Return [X, Y] of the center of cell containing provided text 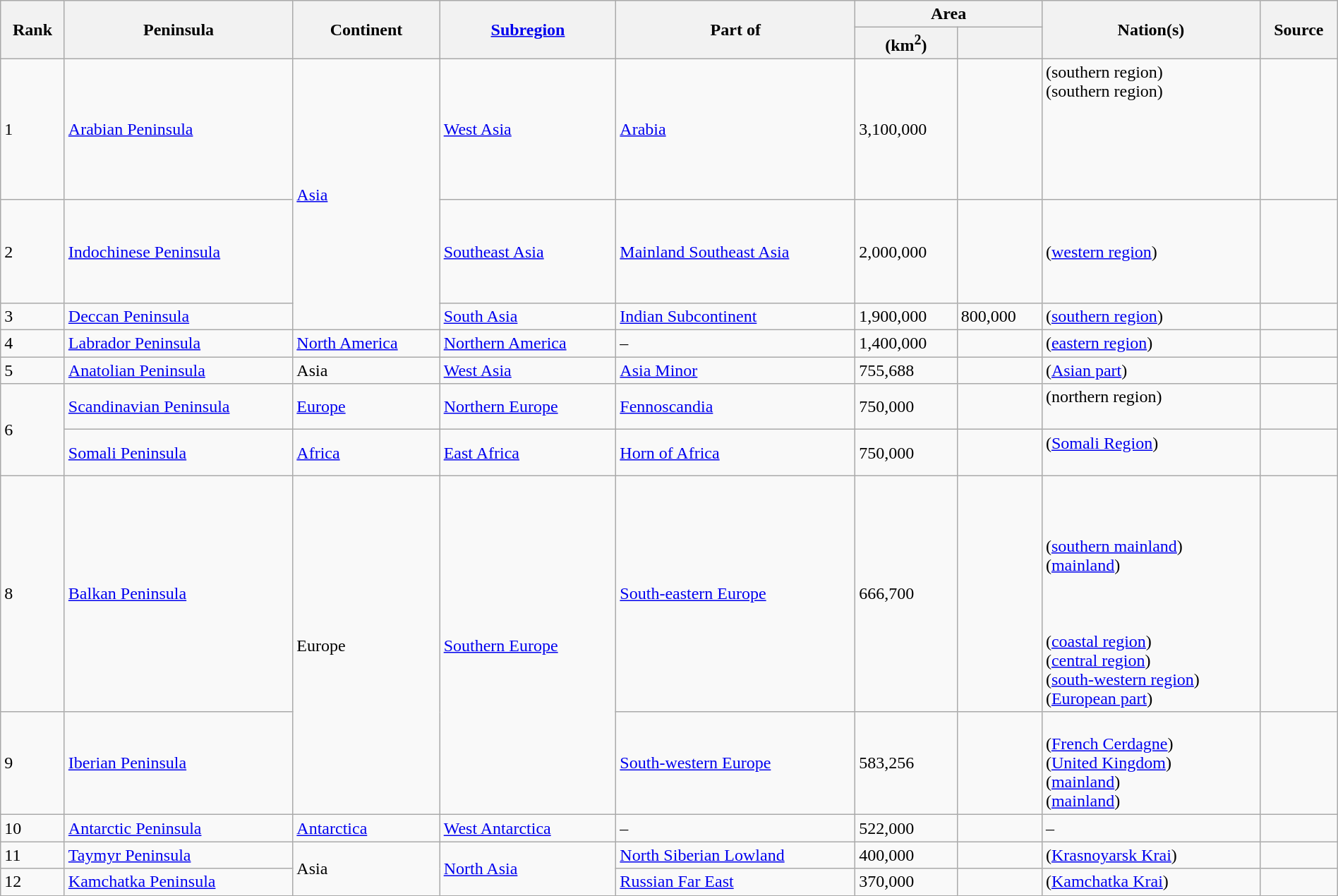
3 [32, 316]
2,000,000 [906, 251]
583,256 [906, 763]
Anatolian Peninsula [179, 370]
West Antarctica [528, 828]
Scandinavian Peninsula [179, 406]
755,688 [906, 370]
3,100,000 [906, 129]
1,900,000 [906, 316]
Mainland Southeast Asia [735, 251]
11 [32, 855]
(southern mainland) (mainland) (coastal region) (central region) (south-western region) (European part) [1150, 594]
370,000 [906, 882]
(Krasnoyarsk Krai) [1150, 855]
9 [32, 763]
Antarctica [366, 828]
2 [32, 251]
1,400,000 [906, 344]
Indochinese Peninsula [179, 251]
12 [32, 882]
Rank [32, 30]
Continent [366, 30]
Taymyr Peninsula [179, 855]
Peninsula [179, 30]
(Asian part) [1150, 370]
(Somali Region) [1150, 453]
4 [32, 344]
400,000 [906, 855]
Arabia [735, 129]
East Africa [528, 453]
North Asia [528, 868]
800,000 [999, 316]
Subregion [528, 30]
(km2) [906, 44]
South-eastern Europe [735, 594]
Northern America [528, 344]
Africa [366, 453]
5 [32, 370]
North Siberian Lowland [735, 855]
South-western Europe [735, 763]
Northern Europe [528, 406]
Horn of Africa [735, 453]
(northern region) [1150, 406]
Southern Europe [528, 645]
Kamchatka Peninsula [179, 882]
Russian Far East [735, 882]
(southern region) (southern region) [1150, 129]
1 [32, 129]
522,000 [906, 828]
Balkan Peninsula [179, 594]
8 [32, 594]
Southeast Asia [528, 251]
10 [32, 828]
Asia Minor [735, 370]
Area [948, 14]
Nation(s) [1150, 30]
Somali Peninsula [179, 453]
Labrador Peninsula [179, 344]
6 [32, 430]
(Kamchatka Krai) [1150, 882]
(French Cerdagne) (United Kingdom) (mainland) (mainland) [1150, 763]
(southern region) [1150, 316]
Iberian Peninsula [179, 763]
Part of [735, 30]
Antarctic Peninsula [179, 828]
666,700 [906, 594]
Source [1298, 30]
Fennoscandia [735, 406]
(western region) [1150, 251]
Indian Subcontinent [735, 316]
Deccan Peninsula [179, 316]
North America [366, 344]
Arabian Peninsula [179, 129]
(eastern region) [1150, 344]
South Asia [528, 316]
